Determine the [X, Y] coordinate at the center of the cell enclosing the given text.  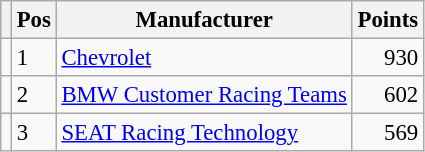
569 [388, 133]
2 [34, 95]
Chevrolet [204, 58]
602 [388, 95]
1 [34, 58]
SEAT Racing Technology [204, 133]
BMW Customer Racing Teams [204, 95]
Points [388, 20]
3 [34, 133]
Manufacturer [204, 20]
930 [388, 58]
Pos [34, 20]
